Determine the [X, Y] coordinate at the center of the cell enclosing the given text.  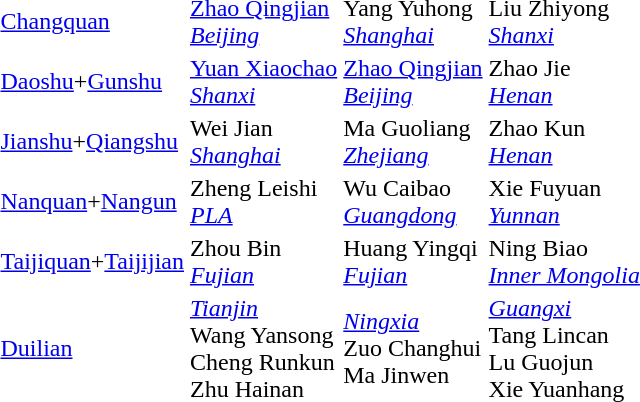
Huang YingqiFujian [413, 262]
Wei JianShanghai [263, 142]
Ma GuoliangZhejiang [413, 142]
Yuan XiaochaoShanxi [263, 82]
Wu CaibaoGuangdong [413, 202]
Zhou BinFujian [263, 262]
Zheng LeishiPLA [263, 202]
Zhao QingjianBeijing [413, 82]
